Provide the [x, y] coordinate of the cell's center where the given text is located.  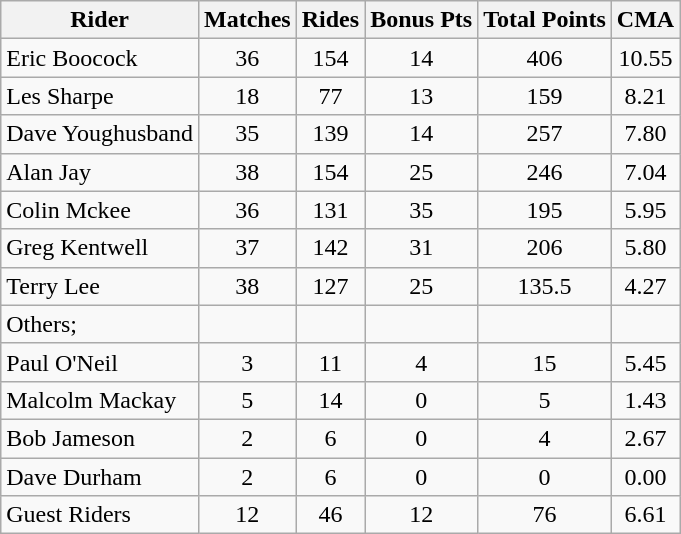
Greg Kentwell [100, 248]
37 [247, 248]
257 [545, 134]
31 [422, 248]
Colin Mckee [100, 210]
139 [330, 134]
Eric Boocock [100, 58]
Bob Jameson [100, 438]
13 [422, 96]
7.04 [645, 172]
11 [330, 362]
5.95 [645, 210]
135.5 [545, 286]
Terry Lee [100, 286]
Rider [100, 20]
Alan Jay [100, 172]
0.00 [645, 477]
Guest Riders [100, 515]
Total Points [545, 20]
18 [247, 96]
Rides [330, 20]
Bonus Pts [422, 20]
Others; [100, 324]
142 [330, 248]
2.67 [645, 438]
246 [545, 172]
15 [545, 362]
77 [330, 96]
46 [330, 515]
76 [545, 515]
Dave Durham [100, 477]
Paul O'Neil [100, 362]
131 [330, 210]
159 [545, 96]
1.43 [645, 400]
195 [545, 210]
CMA [645, 20]
4.27 [645, 286]
Les Sharpe [100, 96]
Matches [247, 20]
8.21 [645, 96]
406 [545, 58]
206 [545, 248]
5.45 [645, 362]
5.80 [645, 248]
3 [247, 362]
127 [330, 286]
Malcolm Mackay [100, 400]
10.55 [645, 58]
7.80 [645, 134]
Dave Youghusband [100, 134]
6.61 [645, 515]
